Pinpoint the cell where the given text exists, returning its (X, Y) midpoint coordinate. 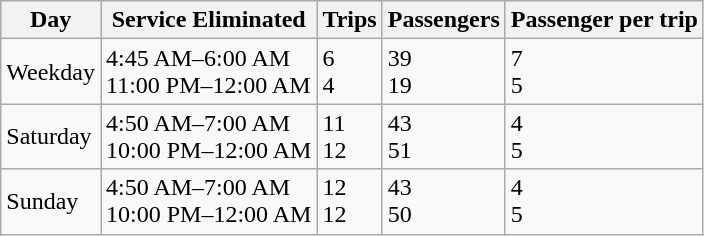
Trips (350, 20)
Service Eliminated (208, 20)
Day (51, 20)
Saturday (51, 136)
75 (604, 72)
4351 (444, 136)
1212 (350, 202)
4:45 AM–6:00 AM11:00 PM–12:00 AM (208, 72)
Passengers (444, 20)
Weekday (51, 72)
64 (350, 72)
4350 (444, 202)
Sunday (51, 202)
3919 (444, 72)
Passenger per trip (604, 20)
1112 (350, 136)
